Output the [X, Y] coordinate of the center of the cell containing the given text.  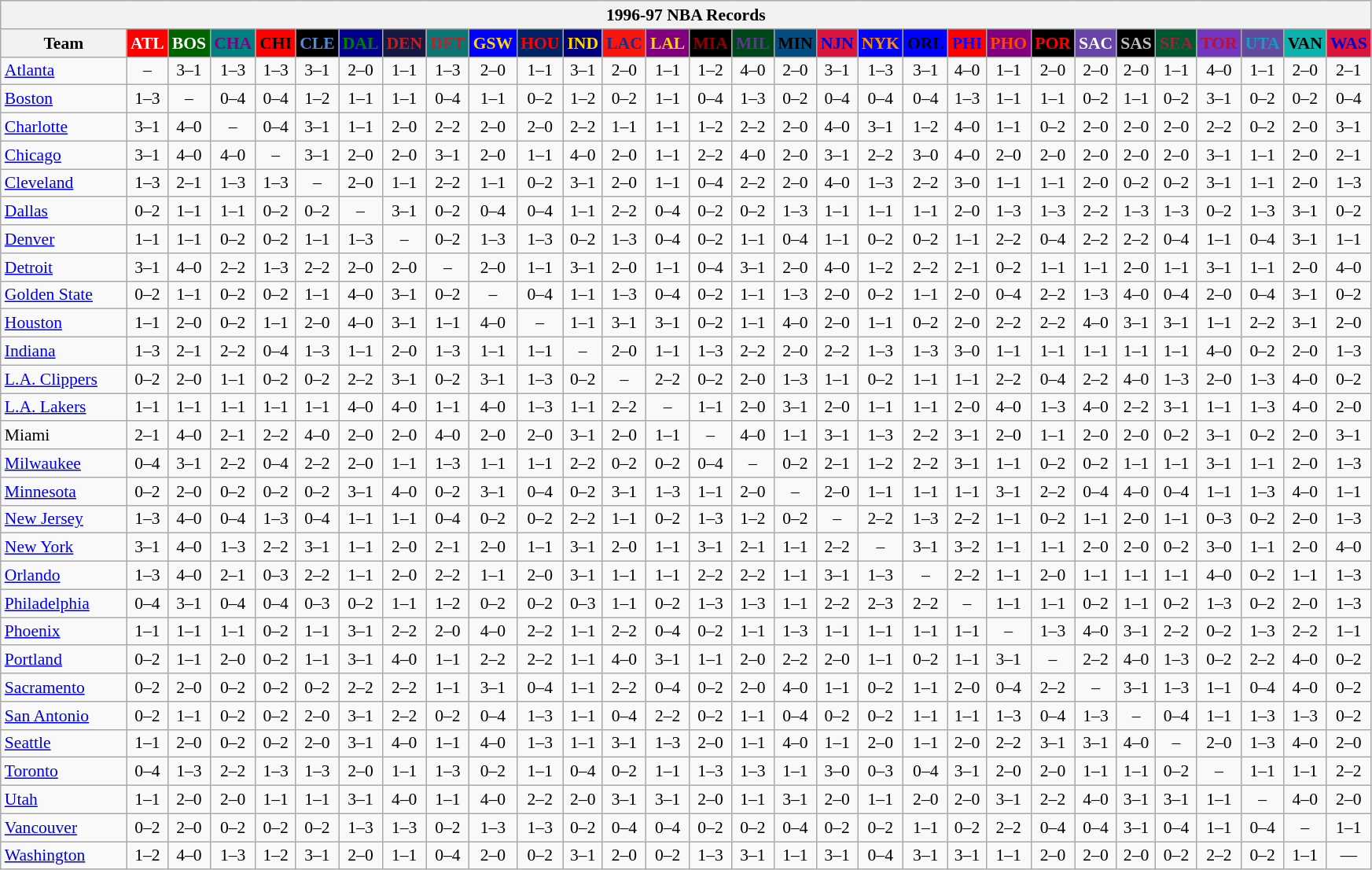
Sacramento [64, 688]
UTA [1263, 43]
Vancouver [64, 828]
Boston [64, 99]
Philadelphia [64, 603]
NYK [881, 43]
Atlanta [64, 71]
NJN [837, 43]
Miami [64, 436]
L.A. Lakers [64, 407]
MIA [710, 43]
SAS [1136, 43]
Washington [64, 856]
ORL [926, 43]
DEN [404, 43]
Dallas [64, 212]
Golden State [64, 295]
VAN [1305, 43]
Denver [64, 239]
Indiana [64, 352]
Team [64, 43]
Chicago [64, 155]
— [1349, 856]
DAL [361, 43]
New York [64, 547]
CHI [275, 43]
New Jersey [64, 519]
HOU [539, 43]
Milwaukee [64, 463]
MIL [753, 43]
CHA [233, 43]
Orlando [64, 576]
1996-97 NBA Records [686, 15]
Seattle [64, 743]
San Antonio [64, 716]
Toronto [64, 772]
LAL [668, 43]
Phoenix [64, 632]
IND [583, 43]
SEA [1176, 43]
TOR [1219, 43]
Utah [64, 800]
Charlotte [64, 127]
PHI [967, 43]
DET [448, 43]
SAC [1096, 43]
WAS [1349, 43]
Detroit [64, 267]
BOS [189, 43]
ATL [148, 43]
CLE [318, 43]
L.A. Clippers [64, 379]
MIN [795, 43]
Portland [64, 660]
Minnesota [64, 492]
3–2 [967, 547]
PHO [1008, 43]
2–3 [881, 603]
POR [1053, 43]
GSW [494, 43]
LAC [624, 43]
Cleveland [64, 183]
Houston [64, 323]
